Detect which cell encompasses the target text, then output its (x, y) center coordinate. 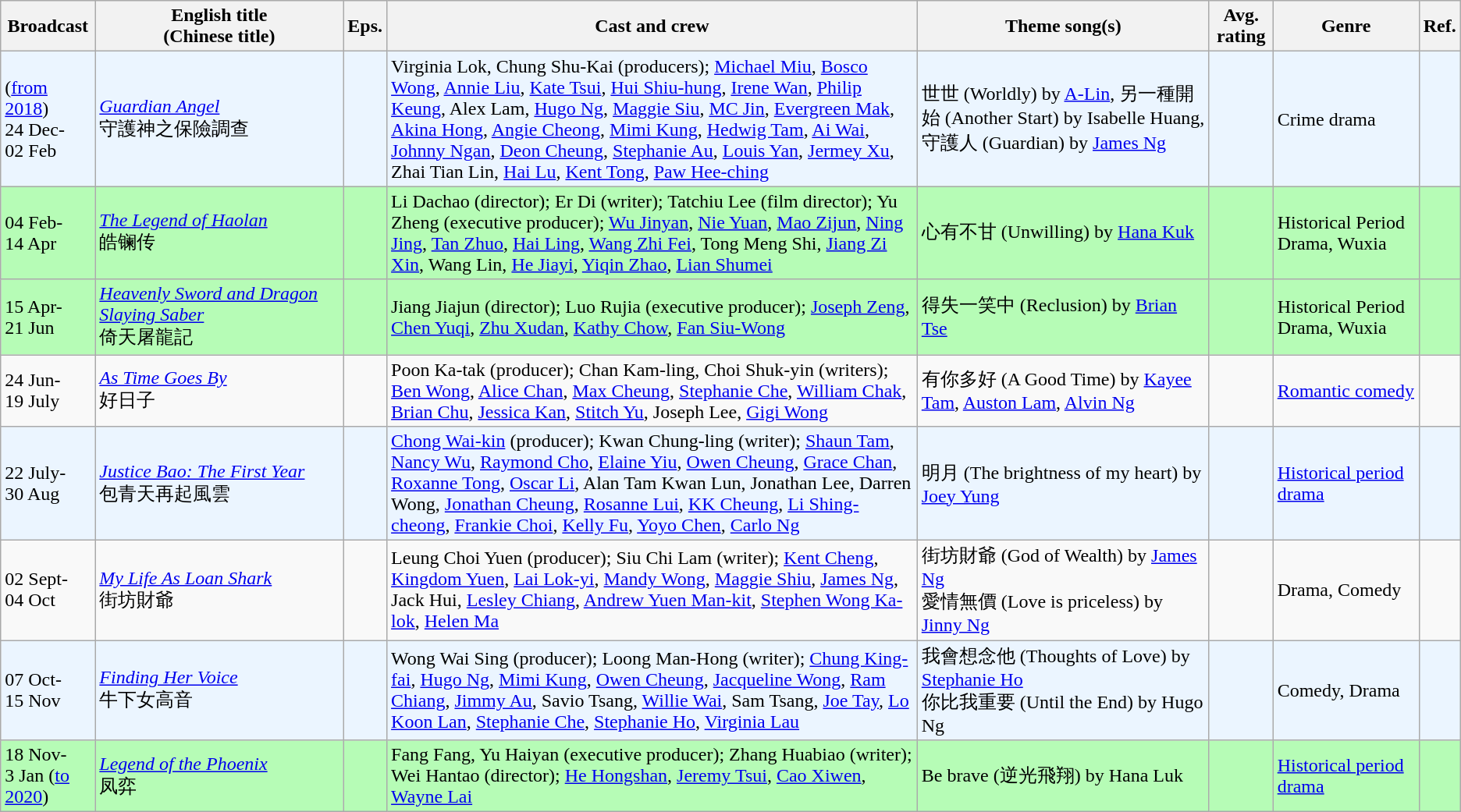
Guardian Angel 守護神之保險調查 (219, 119)
As Time Goes By 好日子 (219, 390)
Theme song(s) (1063, 27)
Comedy, Drama (1345, 690)
Fang Fang, Yu Haiyan (executive producer); Zhang Huabiao (writer); Wei Hantao (director); He Hongshan, Jeremy Tsui, Cao Xiwen, Wayne Lai (652, 776)
Legend of the Phoenix 凤弈 (219, 776)
The Legend of Haolan 皓镧传 (219, 232)
18 Nov-3 Jan (to 2020) (48, 776)
Jiang Jiajun (director); Luo Rujia (executive producer); Joseph Zeng, Chen Yuqi, Zhu Xudan, Kathy Chow, Fan Siu-Wong (652, 317)
心有不甘 (Unwilling) by Hana Kuk (1063, 232)
Heavenly Sword and Dragon Slaying Saber 倚天屠龍記 (219, 317)
我會想念他 (Thoughts of Love) by Stephanie Ho你比我重要 (Until the End) by Hugo Ng (1063, 690)
Genre (1345, 27)
街坊財爺 (God of Wealth) by James Ng愛情無價 (Love is priceless) by Jinny Ng (1063, 590)
04 Feb-14 Apr (48, 232)
(from 2018) 24 Dec-02 Feb (48, 119)
有你多好 (A Good Time) by Kayee Tam, Auston Lam, Alvin Ng (1063, 390)
Cast and crew (652, 27)
Eps. (365, 27)
Ref. (1439, 27)
得失一笑中 (Reclusion) by Brian Tse (1063, 317)
My Life As Loan Shark 街坊財爺 (219, 590)
02 Sept-04 Oct (48, 590)
24 Jun-19 July (48, 390)
Drama, Comedy (1345, 590)
Crime drama (1345, 119)
07 Oct-15 Nov (48, 690)
English title (Chinese title) (219, 27)
Be brave (逆光飛翔) by Hana Luk (1063, 776)
Broadcast (48, 27)
Romantic comedy (1345, 390)
明月 (The brightness of my heart) by Joey Yung (1063, 484)
Finding Her Voice 牛下女高音 (219, 690)
Avg. rating (1241, 27)
22 July-30 Aug (48, 484)
Justice Bao: The First Year 包青天再起風雲 (219, 484)
世世 (Worldly) by A-Lin, 另一種開始 (Another Start) by Isabelle Huang, 守護人 (Guardian) by James Ng (1063, 119)
15 Apr-21 Jun (48, 317)
